Find where the given text appears and provide that cell's center as [x, y] coordinate. 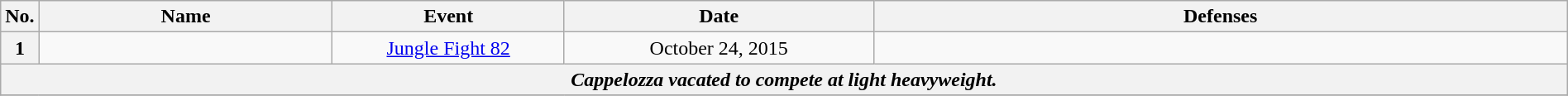
Name [185, 17]
Date [719, 17]
Defenses [1221, 17]
No. [20, 17]
Cappelozza vacated to compete at light heavyweight. [784, 79]
1 [20, 48]
Event [448, 17]
October 24, 2015 [719, 48]
Jungle Fight 82 [448, 48]
